For the text-containing cell, return its midpoint in [X, Y] coordinate format. 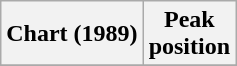
Peakposition [189, 34]
Chart (1989) [72, 34]
